Detect which cell encompasses the target text, then output its [X, Y] center coordinate. 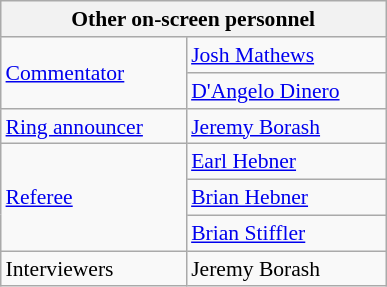
D'Angelo Dinero [286, 91]
Ring announcer [94, 126]
Interviewers [94, 269]
Earl Hebner [286, 162]
Brian Stiffler [286, 233]
Brian Hebner [286, 197]
Josh Mathews [286, 55]
Referee [94, 198]
Other on-screen personnel [194, 19]
Commentator [94, 72]
